Find where the given text appears and provide that cell's center as [X, Y] coordinate. 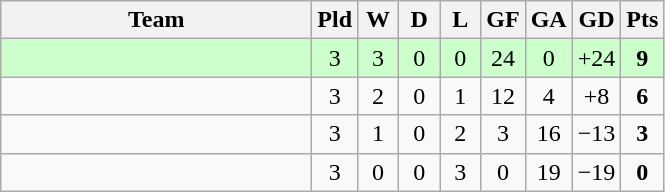
6 [642, 96]
+24 [596, 58]
Pld [335, 20]
GA [548, 20]
24 [503, 58]
Team [156, 20]
9 [642, 58]
−13 [596, 134]
19 [548, 172]
4 [548, 96]
D [420, 20]
W [378, 20]
GD [596, 20]
12 [503, 96]
−19 [596, 172]
Pts [642, 20]
GF [503, 20]
L [460, 20]
16 [548, 134]
+8 [596, 96]
